Find where the given text appears and provide that cell's center as [X, Y] coordinate. 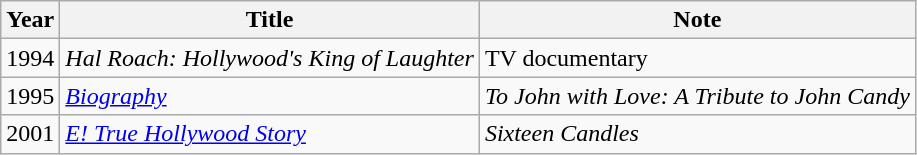
Year [30, 20]
2001 [30, 134]
Note [697, 20]
Biography [270, 96]
1994 [30, 58]
Title [270, 20]
1995 [30, 96]
To John with Love: A Tribute to John Candy [697, 96]
Sixteen Candles [697, 134]
Hal Roach: Hollywood's King of Laughter [270, 58]
TV documentary [697, 58]
E! True Hollywood Story [270, 134]
